Search for the cell housing the specified text and yield its [X, Y] center coordinate. 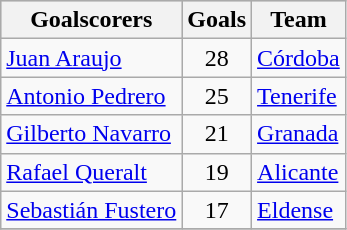
19 [217, 172]
Gilberto Navarro [92, 134]
Antonio Pedrero [92, 96]
Team [299, 20]
Tenerife [299, 96]
Juan Araujo [92, 58]
28 [217, 58]
21 [217, 134]
Goalscorers [92, 20]
Córdoba [299, 58]
Granada [299, 134]
17 [217, 210]
Eldense [299, 210]
25 [217, 96]
Goals [217, 20]
Rafael Queralt [92, 172]
Alicante [299, 172]
Sebastián Fustero [92, 210]
